Return the [x, y] coordinate for the center point of the cell that contains the specified text.  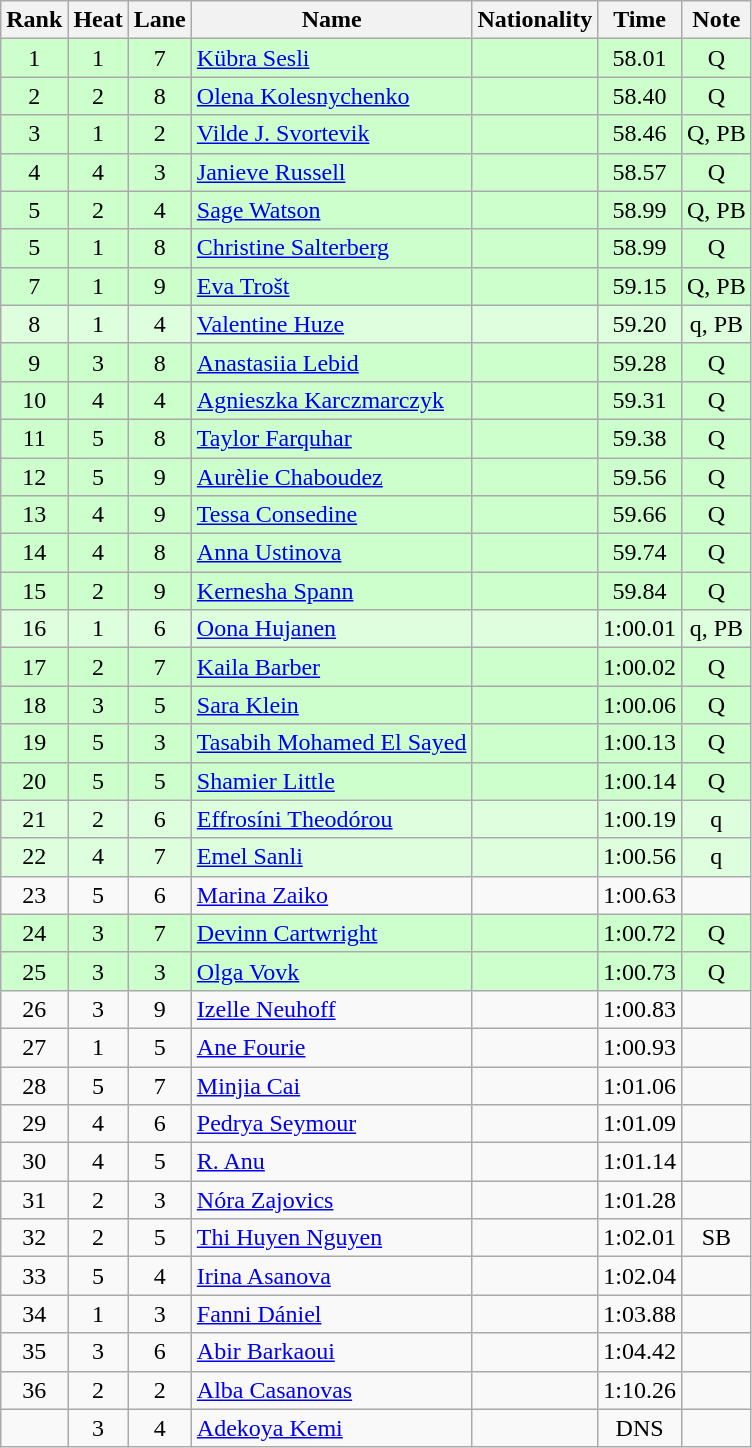
58.57 [640, 172]
1:00.19 [640, 819]
1:00.02 [640, 667]
Effrosíni Theodórou [332, 819]
34 [34, 1314]
35 [34, 1352]
Aurèlie Chaboudez [332, 477]
16 [34, 629]
59.66 [640, 515]
Heat [98, 20]
58.46 [640, 134]
Tessa Consedine [332, 515]
1:00.13 [640, 743]
Emel Sanli [332, 857]
26 [34, 1009]
1:01.28 [640, 1200]
1:10.26 [640, 1390]
Agnieszka Karczmarczyk [332, 400]
1:01.14 [640, 1162]
Vilde J. Svortevik [332, 134]
58.40 [640, 96]
1:02.01 [640, 1238]
Eva Trošt [332, 286]
24 [34, 933]
17 [34, 667]
Izelle Neuhoff [332, 1009]
29 [34, 1124]
Tasabih Mohamed El Sayed [332, 743]
1:00.83 [640, 1009]
13 [34, 515]
Olena Kolesnychenko [332, 96]
Sara Klein [332, 705]
Christine Salterberg [332, 248]
28 [34, 1085]
Anna Ustinova [332, 553]
DNS [640, 1428]
Shamier Little [332, 781]
1:00.06 [640, 705]
Valentine Huze [332, 324]
Name [332, 20]
Thi Huyen Nguyen [332, 1238]
Anastasiia Lebid [332, 362]
10 [34, 400]
Abir Barkaoui [332, 1352]
Pedrya Seymour [332, 1124]
Devinn Cartwright [332, 933]
Ane Fourie [332, 1047]
1:00.14 [640, 781]
Kaila Barber [332, 667]
Sage Watson [332, 210]
Irina Asanova [332, 1276]
25 [34, 971]
Janieve Russell [332, 172]
Kübra Sesli [332, 58]
14 [34, 553]
1:01.06 [640, 1085]
20 [34, 781]
Rank [34, 20]
32 [34, 1238]
1:00.56 [640, 857]
15 [34, 591]
1:04.42 [640, 1352]
58.01 [640, 58]
1:00.93 [640, 1047]
27 [34, 1047]
31 [34, 1200]
1:00.01 [640, 629]
1:01.09 [640, 1124]
Kernesha Spann [332, 591]
1:02.04 [640, 1276]
1:00.73 [640, 971]
30 [34, 1162]
59.56 [640, 477]
Time [640, 20]
59.31 [640, 400]
Minjia Cai [332, 1085]
59.74 [640, 553]
1:00.63 [640, 895]
SB [716, 1238]
Olga Vovk [332, 971]
33 [34, 1276]
59.38 [640, 438]
Oona Hujanen [332, 629]
22 [34, 857]
59.28 [640, 362]
Alba Casanovas [332, 1390]
Taylor Farquhar [332, 438]
12 [34, 477]
11 [34, 438]
1:03.88 [640, 1314]
59.84 [640, 591]
Note [716, 20]
Adekoya Kemi [332, 1428]
18 [34, 705]
36 [34, 1390]
59.15 [640, 286]
19 [34, 743]
Lane [160, 20]
21 [34, 819]
R. Anu [332, 1162]
Marina Zaiko [332, 895]
23 [34, 895]
Nationality [535, 20]
1:00.72 [640, 933]
Fanni Dániel [332, 1314]
59.20 [640, 324]
Nóra Zajovics [332, 1200]
